Return the [x, y] coordinate for the center point of the cell that contains the specified text.  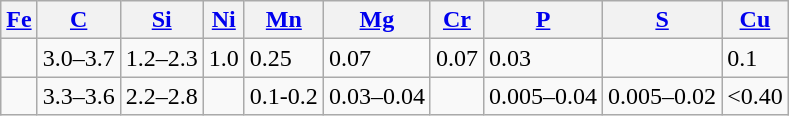
Mn [284, 20]
Cu [756, 20]
1.2–2.3 [162, 58]
0.03–0.04 [376, 96]
2.2–2.8 [162, 96]
3.0–3.7 [78, 58]
0.005–0.04 [542, 96]
0.005–0.02 [662, 96]
0.03 [542, 58]
Mg [376, 20]
Si [162, 20]
Fe [19, 20]
0.1 [756, 58]
Cr [456, 20]
0.1-0.2 [284, 96]
0.25 [284, 58]
1.0 [224, 58]
C [78, 20]
Ni [224, 20]
S [662, 20]
<0.40 [756, 96]
3.3–3.6 [78, 96]
P [542, 20]
